Locate the cell with the specified text and output its [x, y] center coordinate. 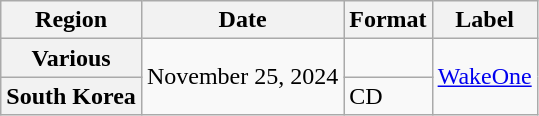
CD [388, 96]
Region [72, 20]
November 25, 2024 [242, 77]
Label [484, 20]
Date [242, 20]
WakeOne [484, 77]
Various [72, 58]
Format [388, 20]
South Korea [72, 96]
